Search for the cell housing the specified text and yield its (X, Y) center coordinate. 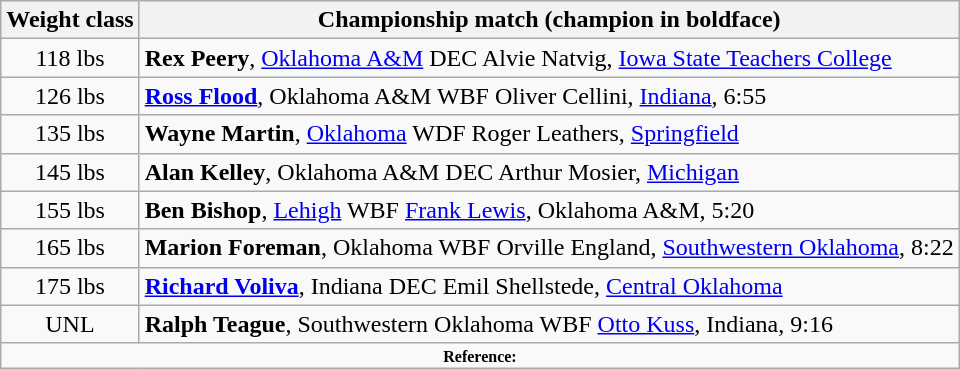
Marion Foreman, Oklahoma WBF Orville England, Southwestern Oklahoma, 8:22 (549, 248)
175 lbs (70, 286)
Richard Voliva, Indiana DEC Emil Shellstede, Central Oklahoma (549, 286)
135 lbs (70, 134)
Championship match (champion in boldface) (549, 20)
Rex Peery, Oklahoma A&M DEC Alvie Natvig, Iowa State Teachers College (549, 58)
UNL (70, 324)
Ralph Teague, Southwestern Oklahoma WBF Otto Kuss, Indiana, 9:16 (549, 324)
Weight class (70, 20)
155 lbs (70, 210)
Reference: (480, 355)
165 lbs (70, 248)
118 lbs (70, 58)
Ben Bishop, Lehigh WBF Frank Lewis, Oklahoma A&M, 5:20 (549, 210)
Alan Kelley, Oklahoma A&M DEC Arthur Mosier, Michigan (549, 172)
126 lbs (70, 96)
145 lbs (70, 172)
Ross Flood, Oklahoma A&M WBF Oliver Cellini, Indiana, 6:55 (549, 96)
Wayne Martin, Oklahoma WDF Roger Leathers, Springfield (549, 134)
